Find where the given text appears and provide that cell's center as [x, y] coordinate. 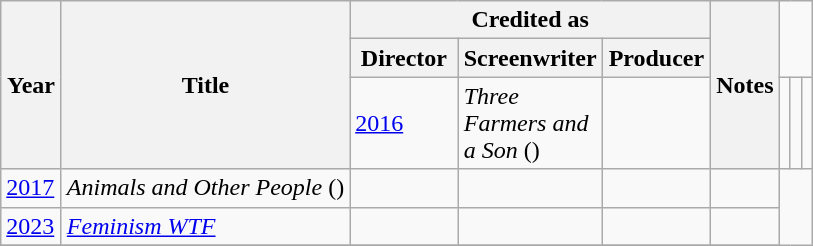
Three Farmers and a Son () [530, 123]
Feminism WTF [205, 226]
Year [32, 85]
Producer [656, 58]
2016 [404, 123]
Screenwriter [530, 58]
Director [404, 58]
Title [205, 85]
2017 [32, 188]
Credited as [530, 20]
2023 [32, 226]
Animals and Other People () [205, 188]
Notes [745, 85]
